For the text-containing cell, return its midpoint in [X, Y] coordinate format. 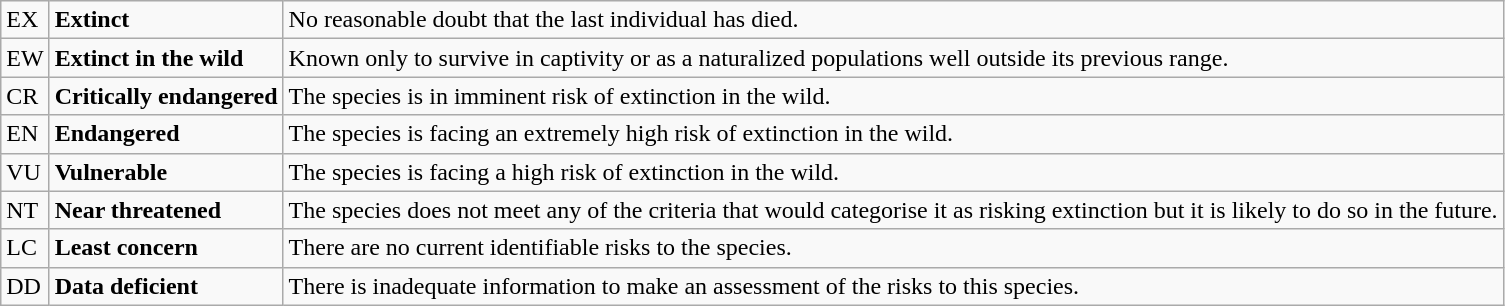
No reasonable doubt that the last individual has died. [893, 20]
The species is facing an extremely high risk of extinction in the wild. [893, 134]
EX [25, 20]
There are no current identifiable risks to the species. [893, 248]
Near threatened [166, 210]
VU [25, 172]
Extinct [166, 20]
Vulnerable [166, 172]
Endangered [166, 134]
Known only to survive in captivity or as a naturalized populations well outside its previous range. [893, 58]
The species is facing a high risk of extinction in the wild. [893, 172]
The species does not meet any of the criteria that would categorise it as risking extinction but it is likely to do so in the future. [893, 210]
Extinct in the wild [166, 58]
Data deficient [166, 286]
CR [25, 96]
Critically endangered [166, 96]
The species is in imminent risk of extinction in the wild. [893, 96]
Least concern [166, 248]
EW [25, 58]
There is inadequate information to make an assessment of the risks to this species. [893, 286]
EN [25, 134]
NT [25, 210]
DD [25, 286]
LC [25, 248]
